Determine the (x, y) coordinate at the center of the cell enclosing the given text.  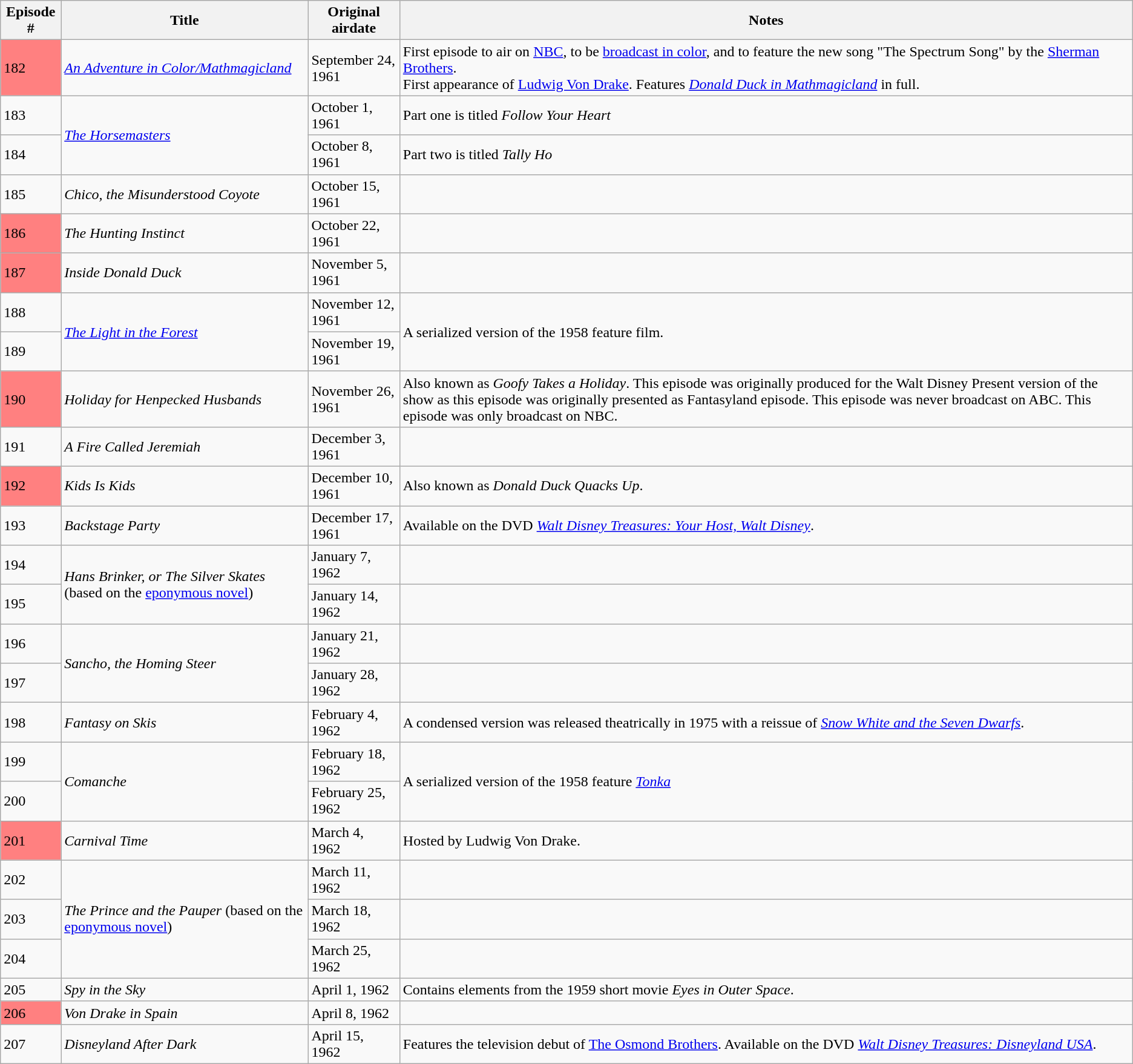
Comanche (185, 781)
195 (31, 604)
Spy in the Sky (185, 990)
Holiday for Henpecked Husbands (185, 399)
Sancho, the Homing Steer (185, 663)
September 24, 1961 (353, 68)
January 28, 1962 (353, 683)
Available on the DVD Walt Disney Treasures: Your Host, Walt Disney. (766, 525)
Fantasy on Skis (185, 723)
March 11, 1962 (353, 880)
A serialized version of the 1958 feature film. (766, 332)
203 (31, 919)
Episode # (31, 21)
186 (31, 234)
199 (31, 761)
March 4, 1962 (353, 840)
205 (31, 990)
A serialized version of the 1958 feature Tonka (766, 781)
October 8, 1961 (353, 155)
March 25, 1962 (353, 959)
January 7, 1962 (353, 565)
Notes (766, 21)
October 1, 1961 (353, 115)
188 (31, 312)
October 22, 1961 (353, 234)
Title (185, 21)
202 (31, 880)
200 (31, 801)
December 17, 1961 (353, 525)
November 5, 1961 (353, 272)
Part two is titled Tally Ho (766, 155)
182 (31, 68)
Von Drake in Spain (185, 1013)
Also known as Donald Duck Quacks Up. (766, 485)
Original airdate (353, 21)
183 (31, 115)
191 (31, 447)
Hosted by Ludwig Von Drake. (766, 840)
Part one is titled Follow Your Heart (766, 115)
The Hunting Instinct (185, 234)
The Light in the Forest (185, 332)
November 26, 1961 (353, 399)
January 14, 1962 (353, 604)
An Adventure in Color/Mathmagicland (185, 68)
193 (31, 525)
February 25, 1962 (353, 801)
204 (31, 959)
The Horsemasters (185, 135)
Features the television debut of The Osmond Brothers. Available on the DVD Walt Disney Treasures: Disneyland USA. (766, 1043)
192 (31, 485)
November 12, 1961 (353, 312)
207 (31, 1043)
Chico, the Misunderstood Coyote (185, 194)
January 21, 1962 (353, 644)
206 (31, 1013)
November 19, 1961 (353, 351)
The Prince and the Pauper (based on the eponymous novel) (185, 919)
April 15, 1962 (353, 1043)
Disneyland After Dark (185, 1043)
December 3, 1961 (353, 447)
October 15, 1961 (353, 194)
March 18, 1962 (353, 919)
April 8, 1962 (353, 1013)
185 (31, 194)
February 4, 1962 (353, 723)
February 18, 1962 (353, 761)
Contains elements from the 1959 short movie Eyes in Outer Space. (766, 990)
December 10, 1961 (353, 485)
201 (31, 840)
184 (31, 155)
187 (31, 272)
Hans Brinker, or The Silver Skates (based on the eponymous novel) (185, 585)
A condensed version was released theatrically in 1975 with a reissue of Snow White and the Seven Dwarfs. (766, 723)
Inside Donald Duck (185, 272)
198 (31, 723)
April 1, 1962 (353, 990)
Backstage Party (185, 525)
194 (31, 565)
Carnival Time (185, 840)
190 (31, 399)
189 (31, 351)
Kids Is Kids (185, 485)
196 (31, 644)
A Fire Called Jeremiah (185, 447)
197 (31, 683)
